Locate the cell with the specified text and output its (x, y) center coordinate. 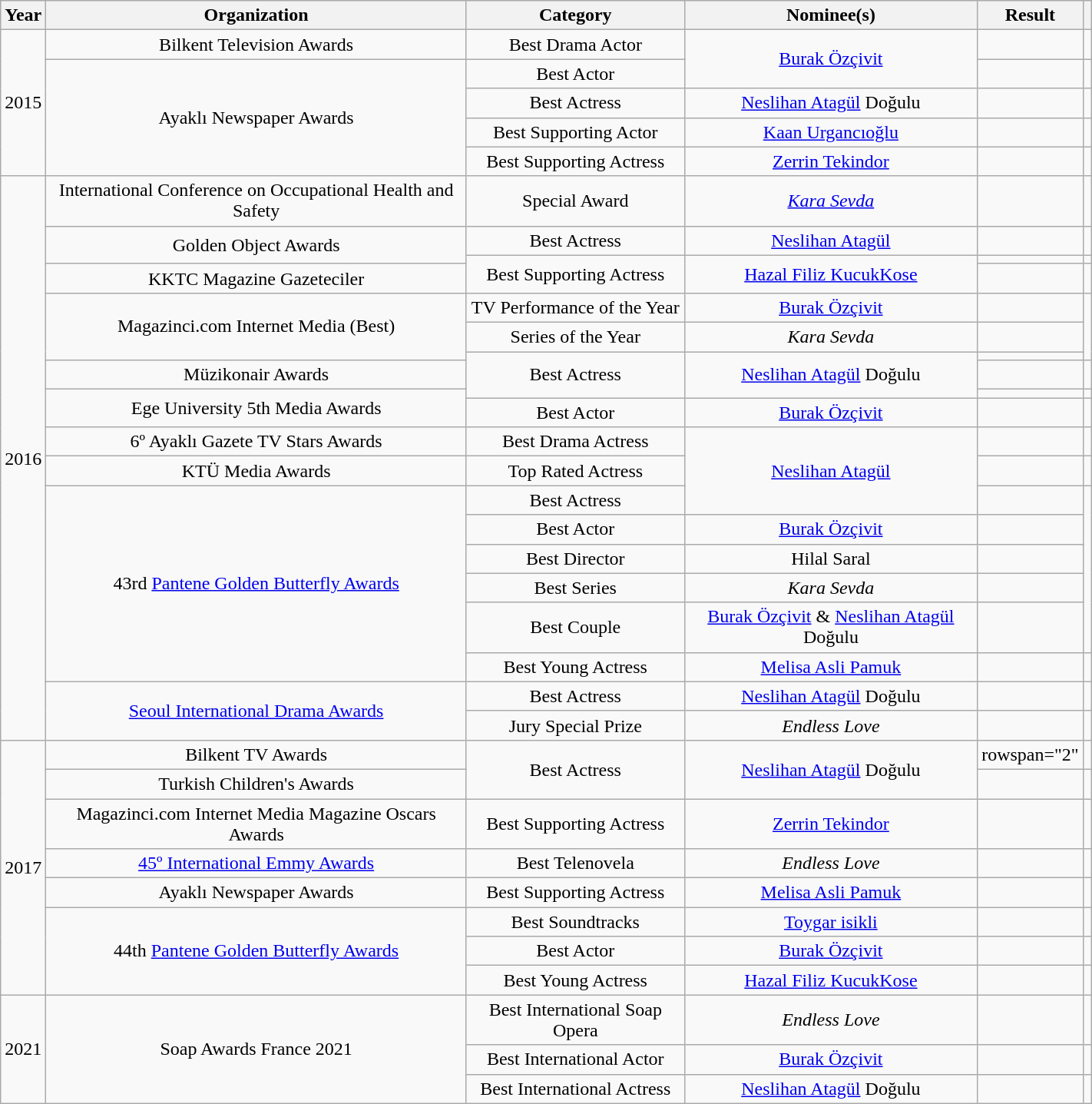
44th Pantene Golden Butterfly Awards (256, 951)
Special Award (575, 201)
Best Series (575, 588)
Bilkent TV Awards (256, 754)
Best Director (575, 559)
Turkish Children's Awards (256, 784)
Organization (256, 15)
Category (575, 15)
KKTC Magazine Gazeteciler (256, 278)
Jury Special Prize (575, 725)
Best International Soap Opera (575, 1020)
Toygar isikli (831, 922)
2015 (23, 103)
2017 (23, 867)
Bilkent Television Awards (256, 45)
Best Soundtracks (575, 922)
Kaan Urgancıoğlu (831, 132)
Soap Awards France 2021 (256, 1049)
Year (23, 15)
43rd Pantene Golden Butterfly Awards (256, 584)
Top Rated Actress (575, 471)
rowspan="2" (1031, 754)
Magazinci.com Internet Media (Best) (256, 326)
TV Performance of the Year (575, 307)
6º Ayaklı Gazete TV Stars Awards (256, 442)
Magazinci.com Internet Media Magazine Oscars Awards (256, 824)
Best Supporting Actor (575, 132)
International Conference on Occupational Health and Safety (256, 201)
Best International Actor (575, 1059)
Best Telenovela (575, 864)
Series of the Year (575, 337)
2021 (23, 1049)
Burak Özçivit & Neslihan Atagül Doğulu (831, 627)
Best International Actress (575, 1089)
Nominee(s) (831, 15)
Hilal Saral (831, 559)
Seoul International Drama Awards (256, 711)
Ege University 5th Media Awards (256, 409)
KTÜ Media Awards (256, 471)
Müzikonair Awards (256, 375)
45º International Emmy Awards (256, 864)
Golden Object Awards (256, 244)
Best Drama Actor (575, 45)
Result (1031, 15)
2016 (23, 458)
Best Couple (575, 627)
Best Drama Actress (575, 442)
